Output the (x, y) coordinate of the center of the cell containing the given text.  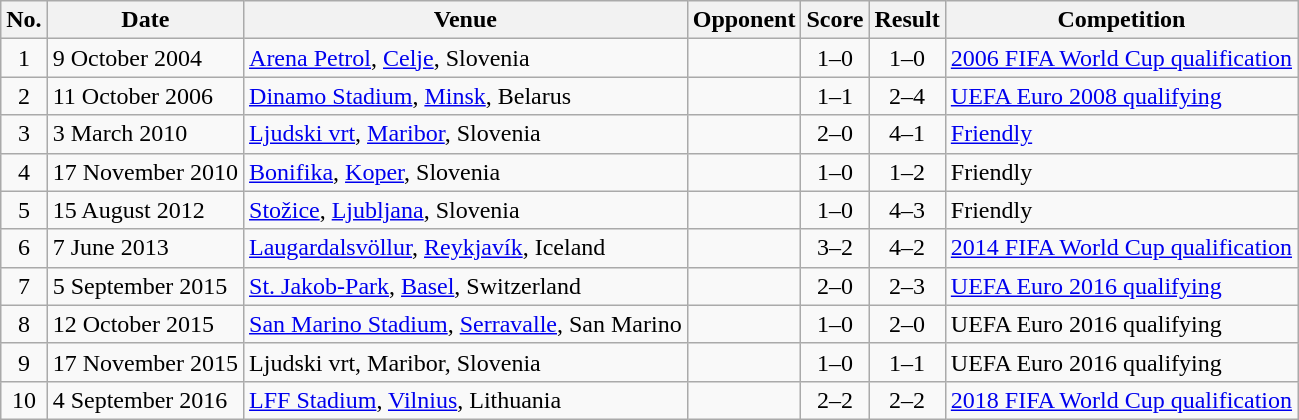
8 (24, 324)
Score (835, 20)
2014 FIFA World Cup qualification (1121, 248)
11 October 2006 (145, 96)
2–4 (907, 96)
4 (24, 172)
Venue (466, 20)
9 (24, 362)
Dinamo Stadium, Minsk, Belarus (466, 96)
5 September 2015 (145, 286)
San Marino Stadium, Serravalle, San Marino (466, 324)
5 (24, 210)
2006 FIFA World Cup qualification (1121, 58)
Stožice, Ljubljana, Slovenia (466, 210)
2018 FIFA World Cup qualification (1121, 400)
17 November 2015 (145, 362)
4–3 (907, 210)
1 (24, 58)
15 August 2012 (145, 210)
6 (24, 248)
Bonifika, Koper, Slovenia (466, 172)
St. Jakob-Park, Basel, Switzerland (466, 286)
1–2 (907, 172)
7 (24, 286)
UEFA Euro 2008 qualifying (1121, 96)
4–1 (907, 134)
Result (907, 20)
Date (145, 20)
3 March 2010 (145, 134)
3–2 (835, 248)
Competition (1121, 20)
4–2 (907, 248)
9 October 2004 (145, 58)
Opponent (744, 20)
2 (24, 96)
Laugardalsvöllur, Reykjavík, Iceland (466, 248)
12 October 2015 (145, 324)
10 (24, 400)
4 September 2016 (145, 400)
No. (24, 20)
3 (24, 134)
2–3 (907, 286)
Arena Petrol, Celje, Slovenia (466, 58)
7 June 2013 (145, 248)
LFF Stadium, Vilnius, Lithuania (466, 400)
17 November 2010 (145, 172)
